Capture the cell that displays the provided text and extract its [x, y] central coordinate. 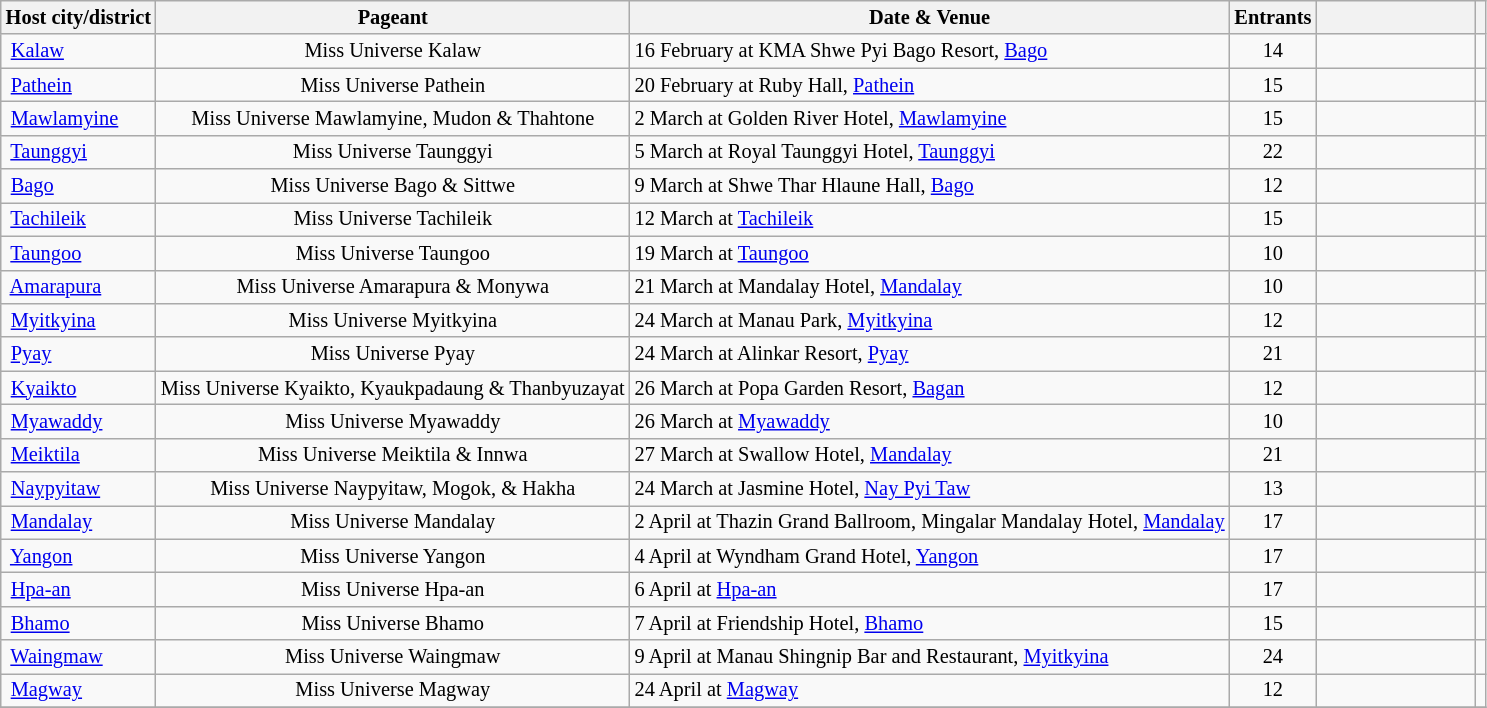
7 April at Friendship Hotel, Bhamo [930, 623]
Miss Universe Bhamo [393, 623]
16 February at KMA Shwe Pyi Bago Resort, Bago [930, 51]
4 April at Wyndham Grand Hotel, Yangon [930, 556]
Pageant [393, 17]
Yangon [78, 556]
Myawaddy [78, 421]
Taungoo [78, 253]
Taunggyi [78, 152]
Miss Universe Hpa-an [393, 589]
Pathein [78, 85]
Miss Universe Mawlamyine, Mudon & Thahtone [393, 118]
Bhamo [78, 623]
9 March at Shwe Thar Hlaune Hall, Bago [930, 186]
Miss Universe Meiktila & Innwa [393, 455]
Miss Universe Mandalay [393, 522]
Miss Universe Magway [393, 690]
Myitkyina [78, 320]
Miss Universe Waingmaw [393, 657]
Miss Universe Bago & Sittwe [393, 186]
Miss Universe Yangon [393, 556]
Waingmaw [78, 657]
Miss Universe Myawaddy [393, 421]
Miss Universe Pyay [393, 354]
5 March at Royal Taunggyi Hotel, Taunggyi [930, 152]
Bago [78, 186]
Amarapura [78, 287]
Miss Universe Tachileik [393, 219]
Hpa-an [78, 589]
Mandalay [78, 522]
24 March at Alinkar Resort, Pyay [930, 354]
Miss Universe Myitkyina [393, 320]
24 March at Jasmine Hotel, Nay Pyi Taw [930, 489]
Meiktila [78, 455]
Date & Venue [930, 17]
Miss Universe Naypyitaw, Mogok, & Hakha [393, 489]
Kalaw [78, 51]
27 March at Swallow Hotel, Mandalay [930, 455]
Entrants [1274, 17]
9 April at Manau Shingnip Bar and Restaurant, Myitkyina [930, 657]
13 [1274, 489]
Mawlamyine [78, 118]
6 April at Hpa-an [930, 589]
2 April at Thazin Grand Ballroom, Mingalar Mandalay Hotel, Mandalay [930, 522]
26 March at Popa Garden Resort, Bagan [930, 388]
24 April at Magway [930, 690]
14 [1274, 51]
12 March at Tachileik [930, 219]
20 February at Ruby Hall, Pathein [930, 85]
22 [1274, 152]
19 March at Taungoo [930, 253]
21 March at Mandalay Hotel, Mandalay [930, 287]
24 March at Manau Park, Myitkyina [930, 320]
Miss Universe Taungoo [393, 253]
Miss Universe Kyaikto, Kyaukpadaung & Thanbyuzayat [393, 388]
Miss Universe Amarapura & Monywa [393, 287]
Miss Universe Taunggyi [393, 152]
24 [1274, 657]
Pyay [78, 354]
Miss Universe Pathein [393, 85]
Kyaikto [78, 388]
2 March at Golden River Hotel, Mawlamyine [930, 118]
Miss Universe Kalaw [393, 51]
Naypyitaw [78, 489]
Host city/district [78, 17]
Tachileik [78, 219]
26 March at Myawaddy [930, 421]
Magway [78, 690]
